Scan for the cell matching the given text and deliver its (X, Y) coordinate at center. 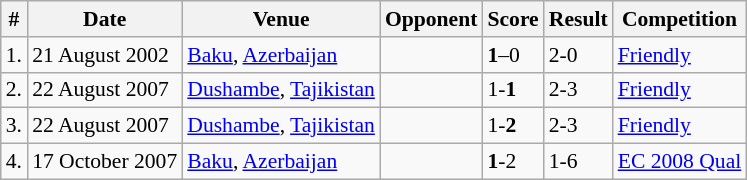
4. (14, 162)
2. (14, 90)
EC 2008 Qual (680, 162)
1. (14, 55)
2-0 (578, 55)
17 October 2007 (104, 162)
Date (104, 19)
Competition (680, 19)
3. (14, 126)
Venue (281, 19)
21 August 2002 (104, 55)
Opponent (432, 19)
# (14, 19)
Score (512, 19)
1-6 (578, 162)
1–0 (512, 55)
Result (578, 19)
1-1 (512, 90)
